Detect which cell encompasses the target text, then output its (X, Y) center coordinate. 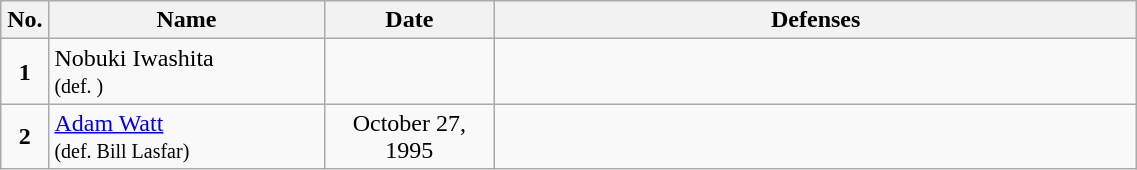
Name (186, 20)
1 (25, 72)
2 (25, 136)
No. (25, 20)
Date (409, 20)
October 27, 1995 (409, 136)
Adam Watt(def. Bill Lasfar) (186, 136)
Defenses (816, 20)
Nobuki Iwashita(def. ) (186, 72)
